Locate the cell with the specified text and output its [X, Y] center coordinate. 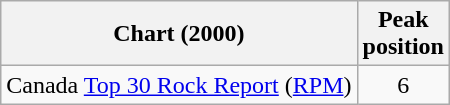
Chart (2000) [179, 34]
6 [403, 85]
Canada Top 30 Rock Report (RPM) [179, 85]
Peakposition [403, 34]
